Identify which cell holds the provided text, then report its [x, y] central coordinate. 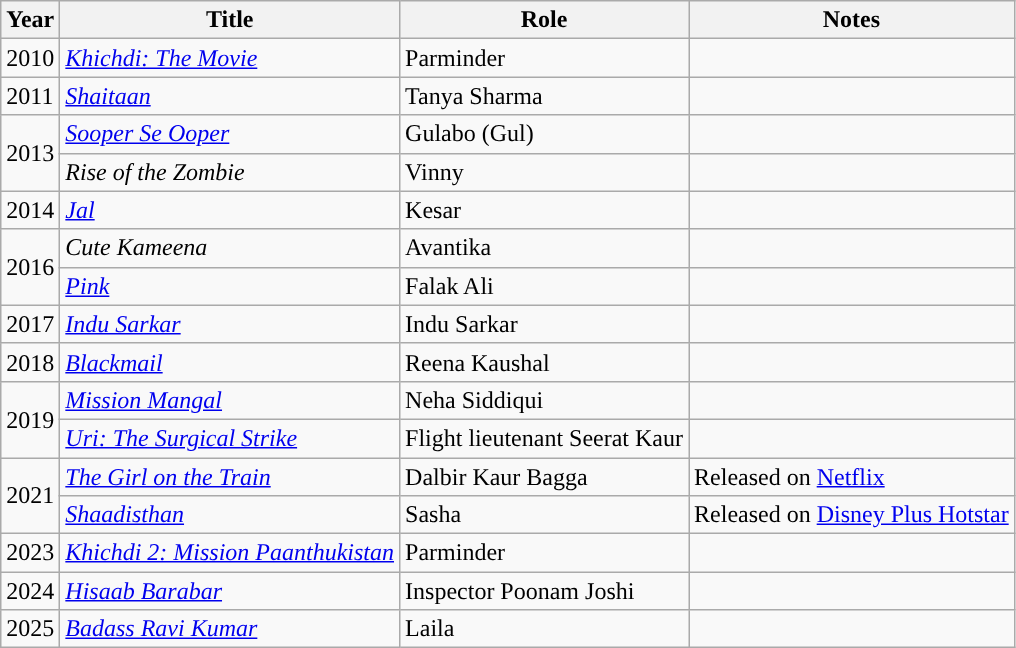
2019 [30, 419]
2024 [30, 591]
Hisaab Barabar [230, 591]
Title [230, 20]
Flight lieutenant Seerat Kaur [544, 438]
Blackmail [230, 362]
Laila [544, 629]
Falak Ali [544, 286]
2014 [30, 210]
Khichdi 2: Mission Paanthukistan [230, 553]
Gulabo (Gul) [544, 134]
2017 [30, 324]
2018 [30, 362]
Tanya Sharma [544, 96]
Cute Kameena [230, 248]
Badass Ravi Kumar [230, 629]
Vinny [544, 172]
Mission Mangal [230, 400]
Uri: The Surgical Strike [230, 438]
2023 [30, 553]
Inspector Poonam Joshi [544, 591]
Pink [230, 286]
Released on Netflix [852, 477]
Role [544, 20]
Avantika [544, 248]
Sasha [544, 515]
Sooper Se Ooper [230, 134]
Released on Disney Plus Hotstar [852, 515]
2016 [30, 267]
Shaadisthan [230, 515]
The Girl on the Train [230, 477]
2010 [30, 58]
2011 [30, 96]
Rise of the Zombie [230, 172]
2021 [30, 496]
Dalbir Kaur Bagga [544, 477]
Shaitaan [230, 96]
Neha Siddiqui [544, 400]
Reena Kaushal [544, 362]
Notes [852, 20]
Year [30, 20]
2013 [30, 153]
Jal [230, 210]
Khichdi: The Movie [230, 58]
2025 [30, 629]
Kesar [544, 210]
